Locate the cell with the specified text and output its [x, y] center coordinate. 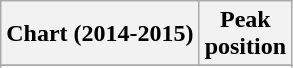
Peak position [245, 34]
Chart (2014-2015) [100, 34]
